Extract the (x, y) coordinate from the center of the cell holding the provided text.  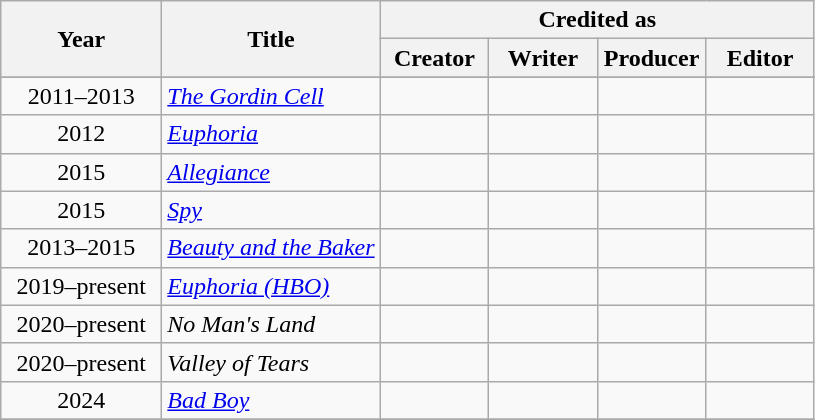
No Man's Land (271, 324)
Bad Boy (271, 400)
Credited as (597, 20)
Writer (544, 58)
Euphoria (271, 134)
Producer (652, 58)
Editor (760, 58)
Year (82, 39)
Title (271, 39)
Allegiance (271, 172)
2011–2013 (82, 96)
Spy (271, 210)
2019–present (82, 286)
2013–2015 (82, 248)
Beauty and the Baker (271, 248)
Creator (434, 58)
Valley of Tears (271, 362)
The Gordin Cell (271, 96)
2024 (82, 400)
Euphoria (HBO) (271, 286)
2012 (82, 134)
